Identify which cell holds the provided text, then report its (x, y) central coordinate. 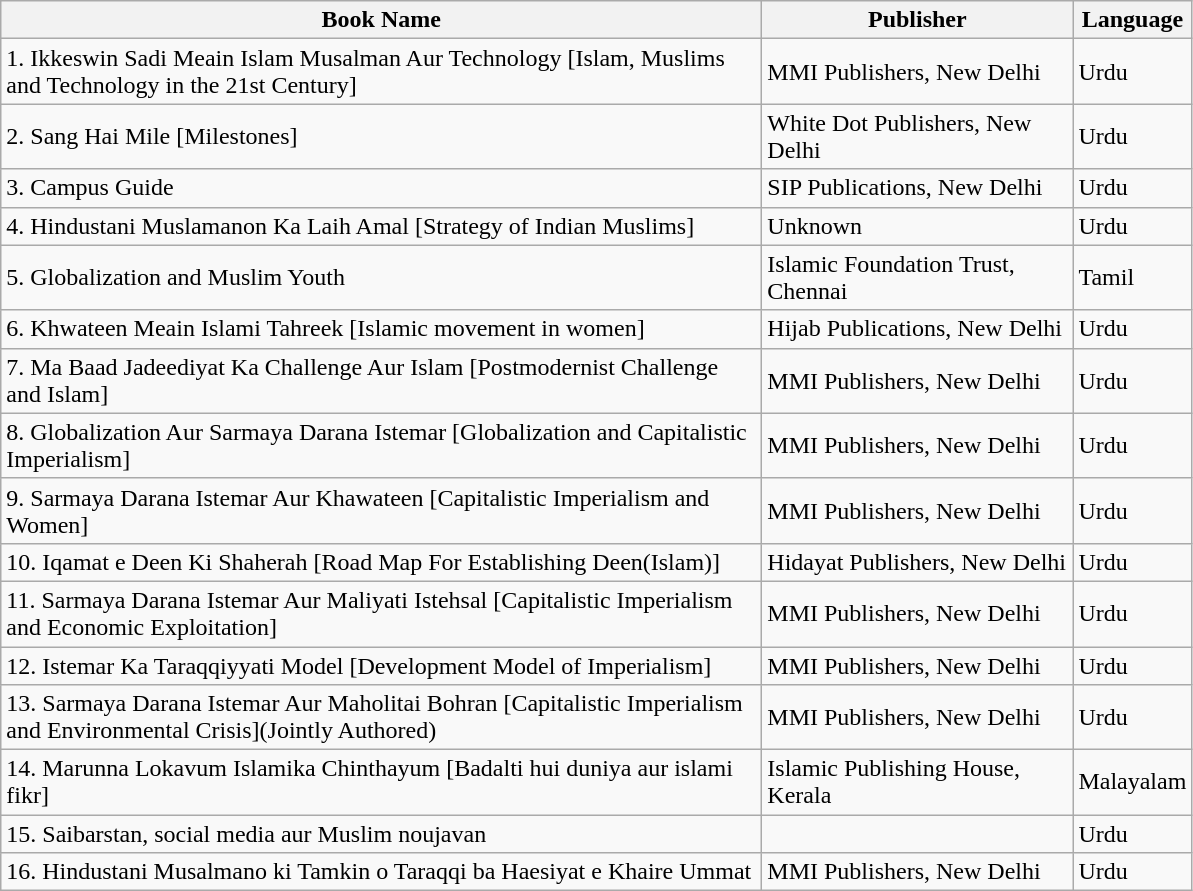
1. Ikkeswin Sadi Meain Islam Musalman Aur Technology [Islam, Muslims and Technology in the 21st Century] (382, 72)
White Dot Publishers, New Delhi (918, 136)
5. Globalization and Muslim Youth (382, 278)
15. Saibarstan, social media aur Muslim noujavan (382, 834)
Language (1132, 20)
Unknown (918, 226)
3. Campus Guide (382, 188)
Malayalam (1132, 782)
16. Hindustani Musalmano ki Tamkin o Taraqqi ba Haesiyat e Khaire Ummat (382, 872)
2. Sang Hai Mile [Milestones] (382, 136)
Tamil (1132, 278)
4. Hindustani Muslamanon Ka Laih Amal [Strategy of Indian Muslims] (382, 226)
11. Sarmaya Darana Istemar Aur Maliyati Istehsal [Capitalistic Imperialism and Economic Exploitation] (382, 614)
SIP Publications, New Delhi (918, 188)
Publisher (918, 20)
8. Globalization Aur Sarmaya Darana Istemar [Globalization and Capitalistic Imperialism] (382, 446)
13. Sarmaya Darana Istemar Aur Maholitai Bohran [Capitalistic Imperialism and Environmental Crisis](Jointly Authored) (382, 718)
12. Istemar Ka Taraqqiyyati Model [Development Model of Imperialism] (382, 665)
10. Iqamat e Deen Ki Shaherah [Road Map For Establishing Deen(Islam)] (382, 562)
Islamic Publishing House, Kerala (918, 782)
6. Khwateen Meain Islami Tahreek [Islamic movement in women] (382, 329)
14. Marunna Lokavum Islamika Chinthayum [Badalti hui duniya aur islami fikr] (382, 782)
9. Sarmaya Darana Istemar Aur Khawateen [Capitalistic Imperialism and Women] (382, 510)
Hijab Publications, New Delhi (918, 329)
Hidayat Publishers, New Delhi (918, 562)
Book Name (382, 20)
Islamic Foundation Trust, Chennai (918, 278)
7. Ma Baad Jadeediyat Ka Challenge Aur Islam [Postmodernist Challenge and Islam] (382, 380)
